Return [X, Y] of the center of cell containing provided text 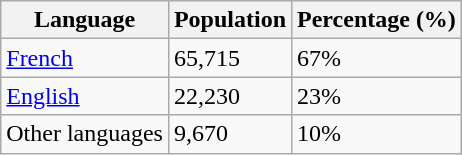
23% [377, 96]
Language [85, 20]
English [85, 96]
Percentage (%) [377, 20]
Other languages [85, 134]
67% [377, 58]
22,230 [230, 96]
French [85, 58]
9,670 [230, 134]
65,715 [230, 58]
10% [377, 134]
Population [230, 20]
